Identify which cell holds the provided text, then report its [X, Y] central coordinate. 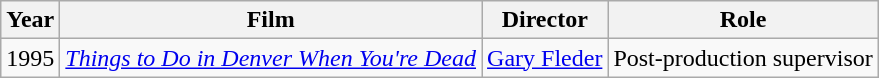
Things to Do in Denver When You're Dead [271, 58]
Year [30, 20]
Post-production supervisor [743, 58]
Director [545, 20]
Gary Fleder [545, 58]
Film [271, 20]
Role [743, 20]
1995 [30, 58]
